From the cell containing the given text, extract its center point as (x, y) coordinate. 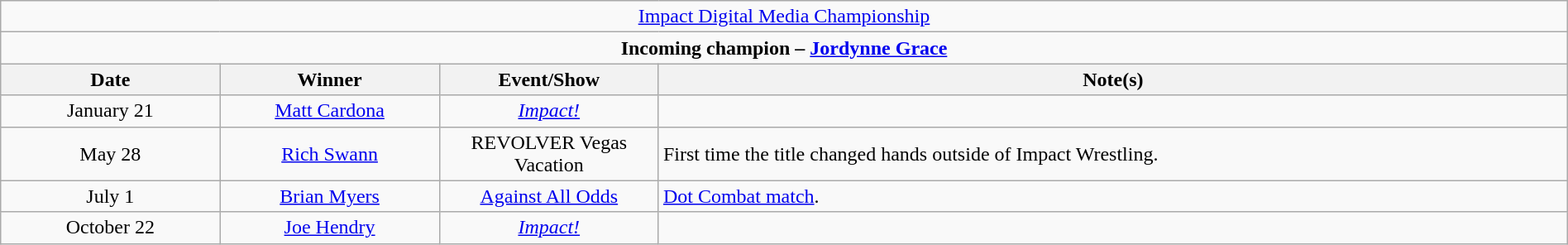
Date (111, 79)
Joe Hendry (329, 228)
October 22 (111, 228)
Winner (329, 79)
May 28 (111, 154)
Note(s) (1113, 79)
Incoming champion – Jordynne Grace (784, 48)
Event/Show (549, 79)
January 21 (111, 111)
Impact Digital Media Championship (784, 17)
REVOLVER Vegas Vacation (549, 154)
First time the title changed hands outside of Impact Wrestling. (1113, 154)
Brian Myers (329, 196)
Matt Cardona (329, 111)
Against All Odds (549, 196)
Dot Combat match. (1113, 196)
July 1 (111, 196)
Rich Swann (329, 154)
